For the text-containing cell, return its midpoint in (x, y) coordinate format. 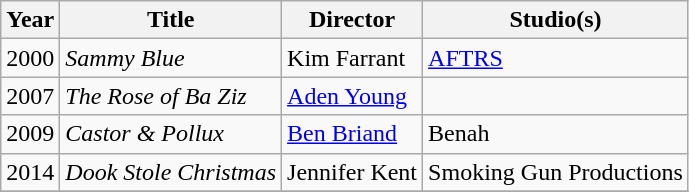
Aden Young (352, 96)
2014 (30, 172)
2007 (30, 96)
Year (30, 20)
AFTRS (556, 58)
Dook Stole Christmas (171, 172)
Studio(s) (556, 20)
Kim Farrant (352, 58)
Jennifer Kent (352, 172)
2009 (30, 134)
Smoking Gun Productions (556, 172)
The Rose of Ba Ziz (171, 96)
Ben Briand (352, 134)
Director (352, 20)
Title (171, 20)
Sammy Blue (171, 58)
Benah (556, 134)
Castor & Pollux (171, 134)
2000 (30, 58)
